Provide the [x, y] coordinate of the cell's center where the given text is located.  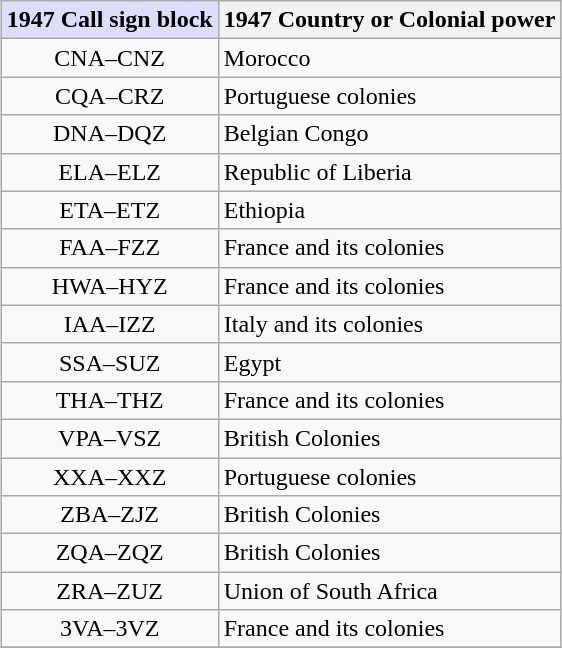
Belgian Congo [390, 134]
XXA–XXZ [110, 477]
ZRA–ZUZ [110, 591]
VPA–VSZ [110, 438]
1947 Country or Colonial power [390, 20]
FAA–FZZ [110, 248]
SSA–SUZ [110, 362]
DNA–DQZ [110, 134]
HWA–HYZ [110, 286]
Ethiopia [390, 210]
ZQA–ZQZ [110, 553]
Union of South Africa [390, 591]
Italy and its colonies [390, 324]
ETA–ETZ [110, 210]
CQA–CRZ [110, 96]
Morocco [390, 58]
THA–THZ [110, 400]
CNA–CNZ [110, 58]
1947 Call sign block [110, 20]
Republic of Liberia [390, 172]
Egypt [390, 362]
ZBA–ZJZ [110, 515]
3VA–3VZ [110, 629]
ELA–ELZ [110, 172]
IAA–IZZ [110, 324]
